Return the (x, y) coordinate for the center point of the cell that contains the specified text.  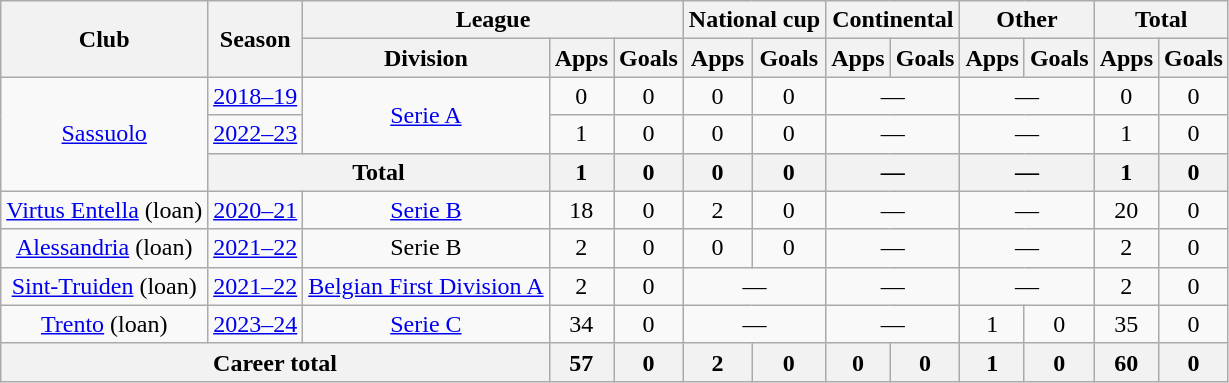
Division (426, 58)
Belgian First Division A (426, 286)
2018–19 (256, 96)
2022–23 (256, 134)
Career total (275, 362)
Sassuolo (104, 134)
34 (581, 324)
National cup (754, 20)
57 (581, 362)
Serie C (426, 324)
Season (256, 39)
Alessandria (loan) (104, 248)
35 (1126, 324)
Serie A (426, 115)
18 (581, 210)
Club (104, 39)
Other (1027, 20)
2020–21 (256, 210)
Continental (893, 20)
60 (1126, 362)
2023–24 (256, 324)
Virtus Entella (loan) (104, 210)
League (494, 20)
Trento (loan) (104, 324)
20 (1126, 210)
Sint-Truiden (loan) (104, 286)
